Provide the [X, Y] coordinate of the cell's center where the given text is located.  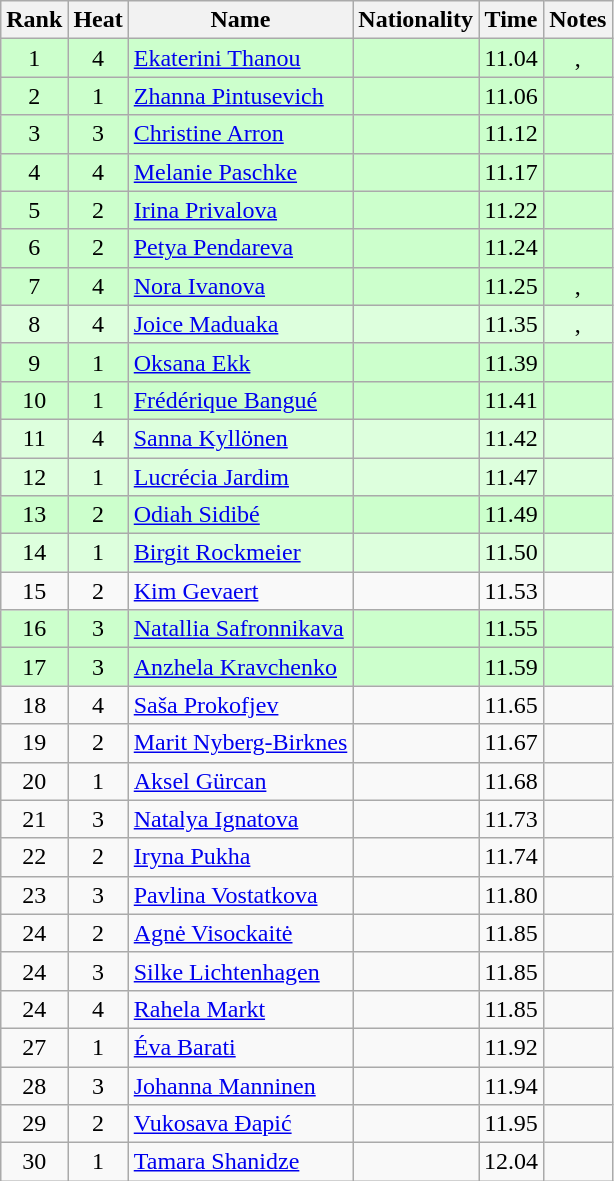
11.17 [512, 172]
Tamara Shanidze [240, 1162]
23 [34, 895]
Notes [578, 20]
11 [34, 438]
11.73 [512, 819]
9 [34, 362]
Petya Pendareva [240, 248]
11.53 [512, 591]
Natalya Ignatova [240, 819]
30 [34, 1162]
19 [34, 743]
Nora Ivanova [240, 286]
17 [34, 667]
Agnė Visockaitė [240, 933]
11.06 [512, 96]
11.49 [512, 515]
Zhanna Pintusevich [240, 96]
Heat [98, 20]
Sanna Kyllönen [240, 438]
11.65 [512, 705]
Christine Arron [240, 134]
11.47 [512, 477]
11.25 [512, 286]
18 [34, 705]
22 [34, 857]
Lucrécia Jardim [240, 477]
29 [34, 1124]
21 [34, 819]
Odiah Sidibé [240, 515]
11.22 [512, 210]
Name [240, 20]
Natallia Safronnikava [240, 629]
11.95 [512, 1124]
12.04 [512, 1162]
13 [34, 515]
Saša Prokofjev [240, 705]
15 [34, 591]
11.12 [512, 134]
Kim Gevaert [240, 591]
11.24 [512, 248]
11.39 [512, 362]
Éva Barati [240, 1047]
Rank [34, 20]
11.94 [512, 1085]
28 [34, 1085]
Irina Privalova [240, 210]
7 [34, 286]
Frédérique Bangué [240, 400]
Silke Lichtenhagen [240, 971]
Iryna Pukha [240, 857]
Nationality [416, 20]
20 [34, 781]
11.92 [512, 1047]
Marit Nyberg-Birknes [240, 743]
8 [34, 324]
Aksel Gürcan [240, 781]
5 [34, 210]
27 [34, 1047]
11.59 [512, 667]
11.35 [512, 324]
Rahela Markt [240, 1009]
11.68 [512, 781]
Vukosava Đapić [240, 1124]
10 [34, 400]
11.74 [512, 857]
6 [34, 248]
Birgit Rockmeier [240, 553]
11.42 [512, 438]
Joice Maduaka [240, 324]
11.04 [512, 58]
11.41 [512, 400]
Time [512, 20]
Ekaterini Thanou [240, 58]
11.55 [512, 629]
12 [34, 477]
14 [34, 553]
Pavlina Vostatkova [240, 895]
Anzhela Kravchenko [240, 667]
11.50 [512, 553]
Melanie Paschke [240, 172]
Oksana Ekk [240, 362]
16 [34, 629]
Johanna Manninen [240, 1085]
11.67 [512, 743]
11.80 [512, 895]
